Capture the cell that displays the provided text and extract its (x, y) central coordinate. 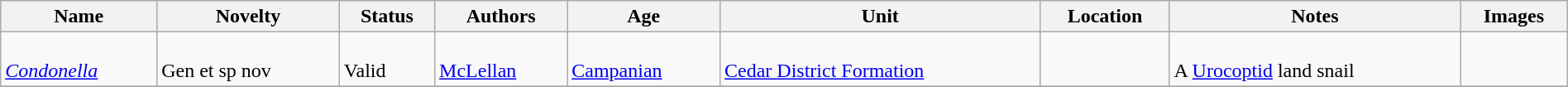
Age (643, 17)
McLellan (501, 60)
Location (1105, 17)
Status (387, 17)
Cedar District Formation (880, 60)
Gen et sp nov (248, 60)
Unit (880, 17)
Notes (1315, 17)
A Urocoptid land snail (1315, 60)
Authors (501, 17)
Novelty (248, 17)
Name (79, 17)
Images (1514, 17)
Condonella (79, 60)
Campanian (643, 60)
Valid (387, 60)
